Detect which cell encompasses the target text, then output its [x, y] center coordinate. 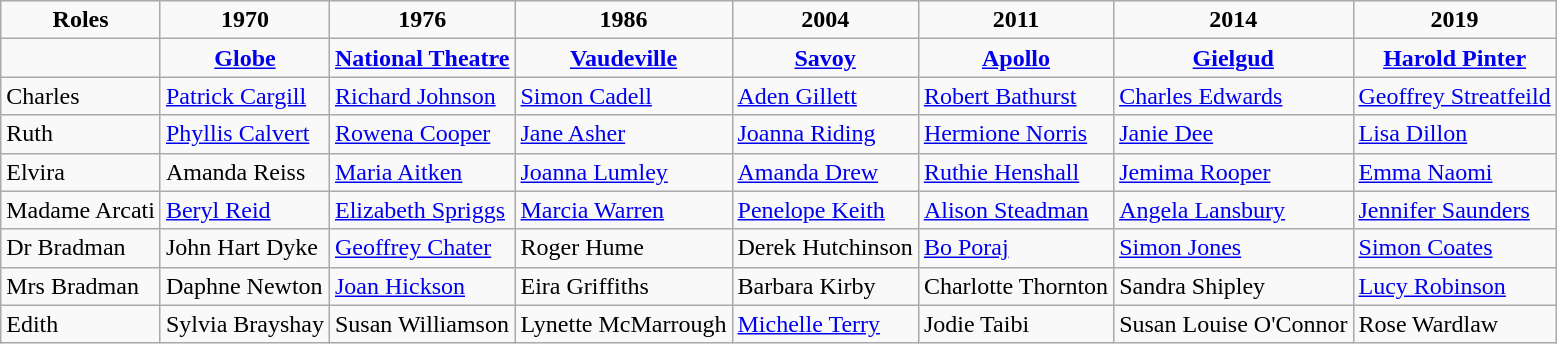
Ruth [81, 134]
Emma Naomi [1454, 172]
Patrick Cargill [244, 96]
Susan Louise O'Connor [1234, 324]
Beryl Reid [244, 210]
Rowena Cooper [422, 134]
Alison Steadman [1016, 210]
Amanda Reiss [244, 172]
Charles Edwards [1234, 96]
Rose Wardlaw [1454, 324]
1976 [422, 20]
Roles [81, 20]
Robert Bathurst [1016, 96]
Simon Coates [1454, 248]
National Theatre [422, 58]
Mrs Bradman [81, 286]
Amanda Drew [825, 172]
Apollo [1016, 58]
Joanna Riding [825, 134]
Gielgud [1234, 58]
1970 [244, 20]
Janie Dee [1234, 134]
John Hart Dyke [244, 248]
Simon Cadell [624, 96]
Charlotte Thornton [1016, 286]
Barbara Kirby [825, 286]
Geoffrey Chater [422, 248]
Angela Lansbury [1234, 210]
Michelle Terry [825, 324]
Elvira [81, 172]
Roger Hume [624, 248]
Jemima Rooper [1234, 172]
Lisa Dillon [1454, 134]
Jodie Taibi [1016, 324]
Elizabeth Spriggs [422, 210]
Eira Griffiths [624, 286]
Harold Pinter [1454, 58]
Susan Williamson [422, 324]
2014 [1234, 20]
Marcia Warren [624, 210]
2004 [825, 20]
Richard Johnson [422, 96]
Joan Hickson [422, 286]
Jennifer Saunders [1454, 210]
Aden Gillett [825, 96]
Lynette McMarrough [624, 324]
Dr Bradman [81, 248]
Penelope Keith [825, 210]
Globe [244, 58]
Phyllis Calvert [244, 134]
Joanna Lumley [624, 172]
Edith [81, 324]
Madame Arcati [81, 210]
Jane Asher [624, 134]
Bo Poraj [1016, 248]
Lucy Robinson [1454, 286]
Hermione Norris [1016, 134]
2011 [1016, 20]
Savoy [825, 58]
Derek Hutchinson [825, 248]
Maria Aitken [422, 172]
2019 [1454, 20]
Simon Jones [1234, 248]
1986 [624, 20]
Charles [81, 96]
Geoffrey Streatfeild [1454, 96]
Daphne Newton [244, 286]
Sylvia Brayshay [244, 324]
Vaudeville [624, 58]
Sandra Shipley [1234, 286]
Ruthie Henshall [1016, 172]
